Search for the cell housing the specified text and yield its (X, Y) center coordinate. 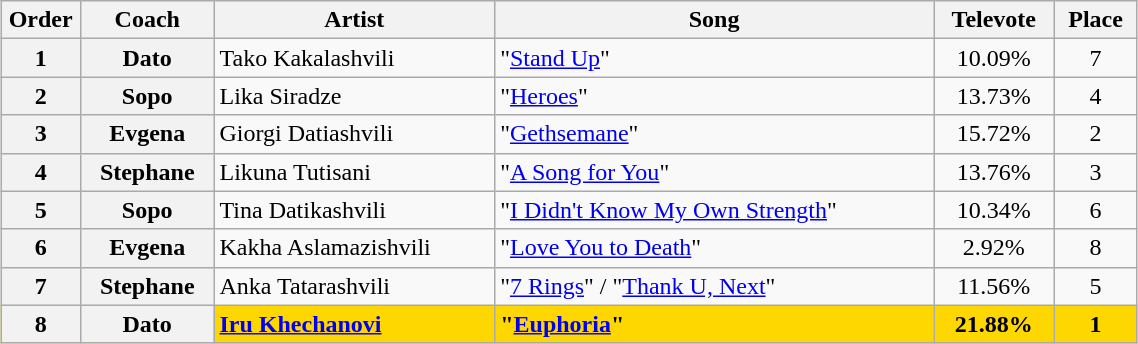
Iru Khechanovi (354, 324)
Likuna Tutisani (354, 172)
10.34% (994, 210)
"Stand Up" (714, 58)
Kakha Aslamazishvili (354, 248)
"7 Rings" / "Thank U, Next" (714, 286)
Tina Datikashvili (354, 210)
"I Didn't Know My Own Strength" (714, 210)
"Gethsemane" (714, 134)
"Heroes" (714, 96)
"Euphoria" (714, 324)
13.73% (994, 96)
Song (714, 20)
2.92% (994, 248)
Televote (994, 20)
15.72% (994, 134)
10.09% (994, 58)
Lika Siradze (354, 96)
11.56% (994, 286)
"A Song for You" (714, 172)
Artist (354, 20)
13.76% (994, 172)
Giorgi Datiashvili (354, 134)
Place (1096, 20)
"Love You to Death" (714, 248)
Coach (147, 20)
Order (41, 20)
Tako Kakalashvili (354, 58)
Anka Tatarashvili (354, 286)
21.88% (994, 324)
